Identify which cell holds the provided text, then report its (x, y) central coordinate. 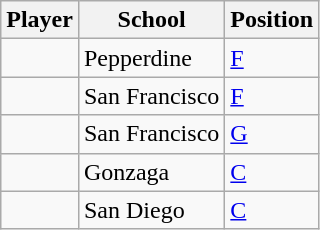
G (272, 134)
Pepperdine (151, 58)
Position (272, 20)
San Diego (151, 210)
School (151, 20)
Gonzaga (151, 172)
Player (40, 20)
